Determine the (x, y) coordinate at the center of the cell enclosing the given text.  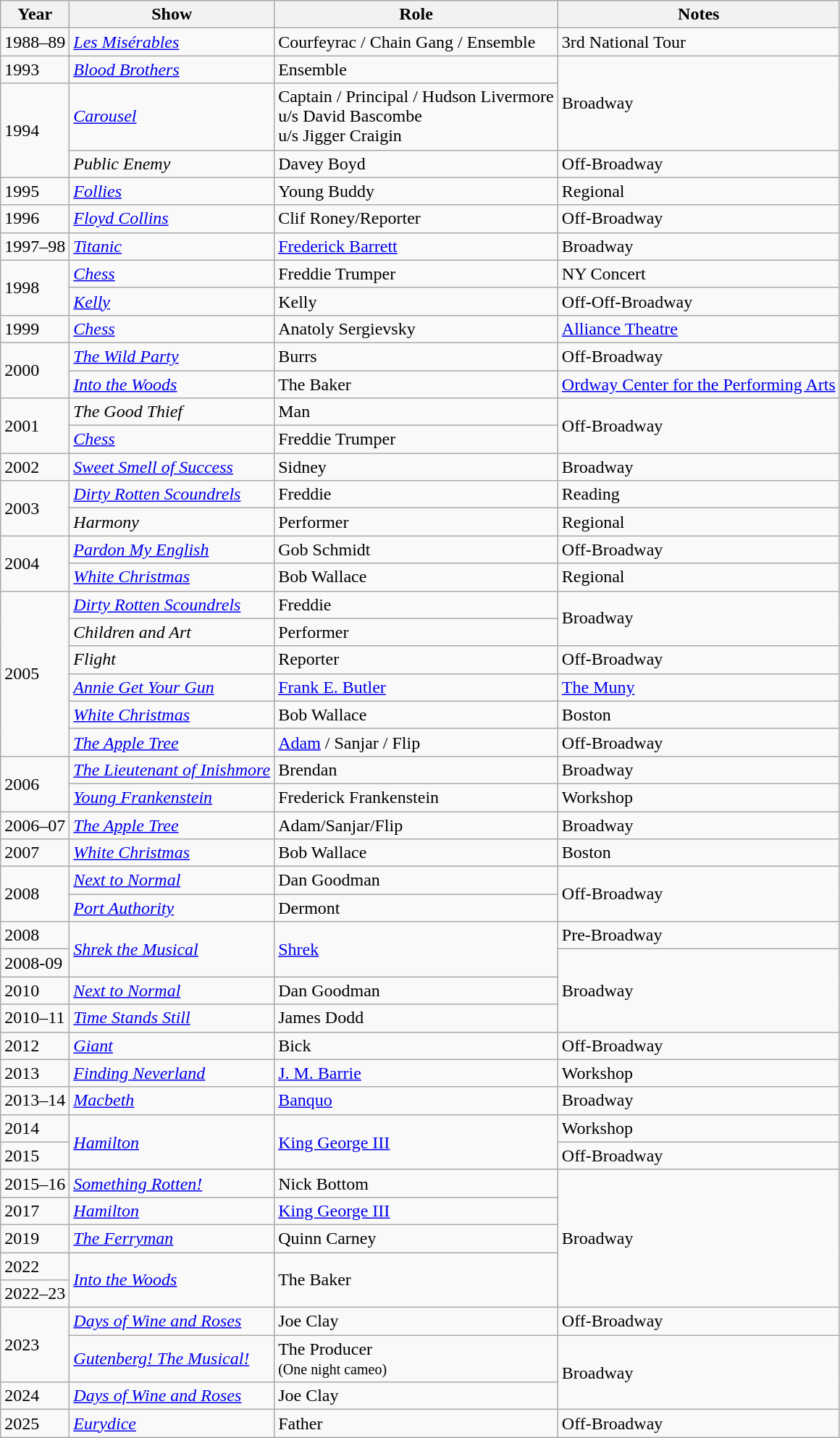
Macbeth (172, 1101)
NY Concert (698, 274)
Courfeyrac / Chain Gang / Ensemble (416, 42)
Burrs (416, 356)
Flight (172, 660)
Off-Off-Broadway (698, 301)
2014 (35, 1128)
Public Enemy (172, 164)
Finding Neverland (172, 1073)
2005 (35, 673)
J. M. Barrie (416, 1073)
Eurydice (172, 1424)
1994 (35, 130)
Pardon My English (172, 550)
Les Misérables (172, 42)
3rd National Tour (698, 42)
Reporter (416, 660)
Dermont (416, 908)
Frank E. Butler (416, 687)
Brendan (416, 770)
Frederick Barrett (416, 246)
2003 (35, 508)
Titanic (172, 246)
2019 (35, 1238)
The Ferryman (172, 1238)
Adam / Sanjar / Flip (416, 742)
Clif Roney/Reporter (416, 219)
The Lieutenant of Inishmore (172, 770)
Shrek the Musical (172, 949)
2017 (35, 1211)
The Producer(One night cameo) (416, 1358)
Year (35, 14)
Pre-Broadway (698, 935)
Anatoly Sergievsky (416, 329)
2013 (35, 1073)
2024 (35, 1396)
Adam/Sanjar/Flip (416, 825)
2006 (35, 783)
Ensemble (416, 70)
2000 (35, 370)
Carousel (172, 117)
2015 (35, 1156)
Nick Bottom (416, 1183)
Notes (698, 14)
The Good Thief (172, 412)
2008-09 (35, 963)
1997–98 (35, 246)
1999 (35, 329)
1995 (35, 191)
2004 (35, 563)
1993 (35, 70)
2022–23 (35, 1294)
2025 (35, 1424)
Young Frankenstein (172, 797)
Bick (416, 1046)
Sidney (416, 467)
Floyd Collins (172, 219)
1988–89 (35, 42)
Role (416, 14)
2001 (35, 426)
2023 (35, 1345)
Blood Brothers (172, 70)
Port Authority (172, 908)
Davey Boyd (416, 164)
1996 (35, 219)
Banquo (416, 1101)
2010 (35, 991)
2013–14 (35, 1101)
2010–11 (35, 1018)
Gob Schmidt (416, 550)
Show (172, 14)
Frederick Frankenstein (416, 797)
The Muny (698, 687)
Harmony (172, 522)
The Wild Party (172, 356)
Quinn Carney (416, 1238)
2022 (35, 1266)
Time Stands Still (172, 1018)
Giant (172, 1046)
1998 (35, 287)
Reading (698, 495)
Shrek (416, 949)
2015–16 (35, 1183)
Sweet Smell of Success (172, 467)
Captain / Principal / Hudson Livermoreu/s David Bascombeu/s Jigger Craigin (416, 117)
2002 (35, 467)
Follies (172, 191)
Young Buddy (416, 191)
2007 (35, 853)
Ordway Center for the Performing Arts (698, 384)
Something Rotten! (172, 1183)
Annie Get Your Gun (172, 687)
Children and Art (172, 632)
Gutenberg! The Musical! (172, 1358)
Alliance Theatre (698, 329)
2012 (35, 1046)
2006–07 (35, 825)
Father (416, 1424)
Man (416, 412)
James Dodd (416, 1018)
